Scan for the cell matching the given text and deliver its [x, y] coordinate at center. 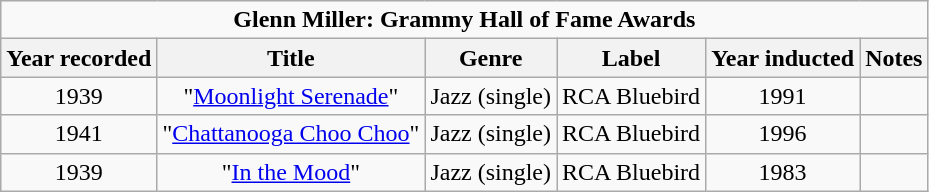
Genre [491, 58]
Glenn Miller: Grammy Hall of Fame Awards [464, 20]
1991 [783, 96]
1983 [783, 172]
"Moonlight Serenade" [291, 96]
Year recorded [79, 58]
1941 [79, 134]
"Chattanooga Choo Choo" [291, 134]
"In the Mood" [291, 172]
Year inducted [783, 58]
Label [632, 58]
1996 [783, 134]
Notes [894, 58]
Title [291, 58]
